Detect which cell encompasses the target text, then output its [X, Y] center coordinate. 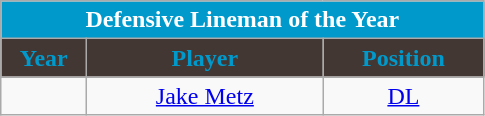
Year [44, 58]
Player [205, 58]
Position [404, 58]
DL [404, 96]
Defensive Lineman of the Year [242, 20]
Jake Metz [205, 96]
